Capture the cell that displays the provided text and extract its [x, y] central coordinate. 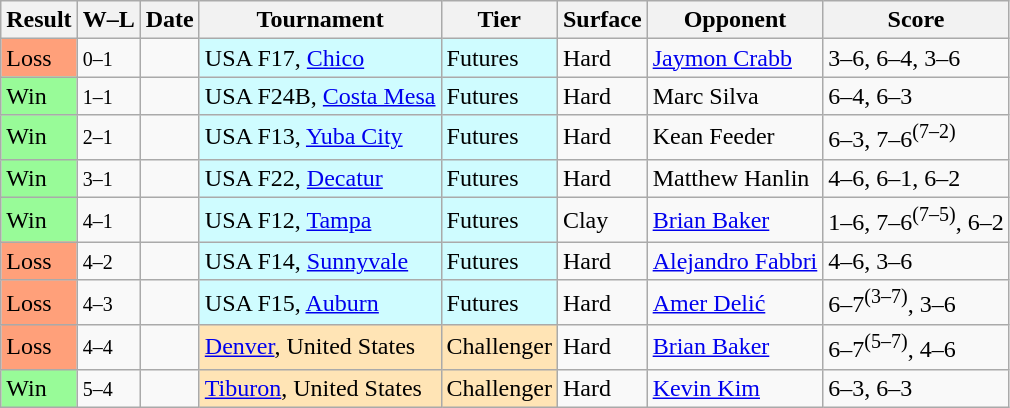
Tiburon, United States [320, 388]
5–4 [108, 388]
Opponent [735, 20]
6–7(3–7), 3–6 [916, 302]
4–6, 3–6 [916, 261]
Date [170, 20]
4–4 [108, 348]
6–4, 6–3 [916, 96]
1–1 [108, 96]
3–6, 6–4, 3–6 [916, 58]
Jaymon Crabb [735, 58]
6–3, 6–3 [916, 388]
Score [916, 20]
USA F17, Chico [320, 58]
Clay [602, 220]
Surface [602, 20]
USA F24B, Costa Mesa [320, 96]
4–6, 6–1, 6–2 [916, 178]
Tournament [320, 20]
W–L [108, 20]
1–6, 7–6(7–5), 6–2 [916, 220]
6–7(5–7), 4–6 [916, 348]
2–1 [108, 138]
Matthew Hanlin [735, 178]
Kevin Kim [735, 388]
3–1 [108, 178]
USA F13, Yuba City [320, 138]
4–2 [108, 261]
4–3 [108, 302]
USA F15, Auburn [320, 302]
Amer Delić [735, 302]
Result [39, 20]
6–3, 7–6(7–2) [916, 138]
USA F22, Decatur [320, 178]
4–1 [108, 220]
0–1 [108, 58]
Marc Silva [735, 96]
Kean Feeder [735, 138]
USA F12, Tampa [320, 220]
Tier [499, 20]
Alejandro Fabbri [735, 261]
Denver, United States [320, 348]
USA F14, Sunnyvale [320, 261]
